For the text-containing cell, return its midpoint in [x, y] coordinate format. 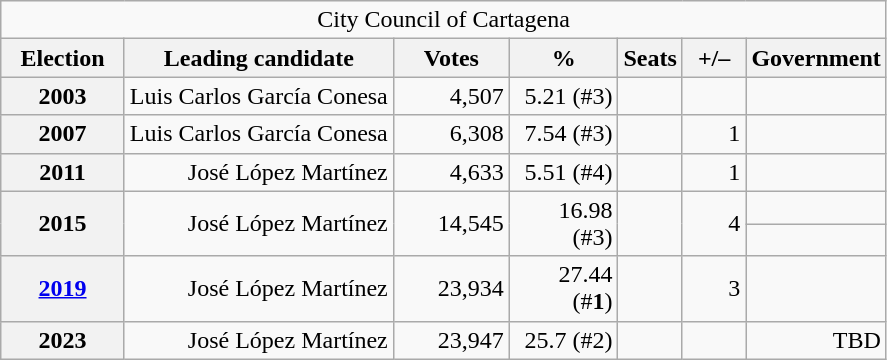
Government [816, 58]
25.7 (#2) [564, 340]
4 [714, 224]
+/– [714, 58]
5.21 (#3) [564, 96]
6,308 [451, 134]
Election [63, 58]
TBD [816, 340]
4,633 [451, 172]
City Council of Cartagena [444, 20]
2007 [63, 134]
23,934 [451, 288]
Leading candidate [258, 58]
2011 [63, 172]
16.98 (#3) [564, 224]
2019 [63, 288]
% [564, 58]
2015 [63, 224]
7.54 (#3) [564, 134]
23,947 [451, 340]
5.51 (#4) [564, 172]
2023 [63, 340]
Seats [650, 58]
3 [714, 288]
Votes [451, 58]
2003 [63, 96]
14,545 [451, 224]
4,507 [451, 96]
27.44 (#1) [564, 288]
